Find where the given text appears and provide that cell's center as [X, Y] coordinate. 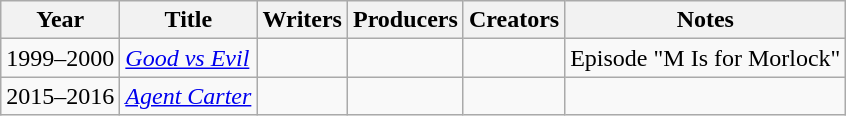
2015–2016 [60, 96]
Title [188, 20]
Agent Carter [188, 96]
Producers [405, 20]
Writers [302, 20]
Creators [514, 20]
Good vs Evil [188, 58]
Episode "M Is for Morlock" [706, 58]
1999–2000 [60, 58]
Notes [706, 20]
Year [60, 20]
